From the cell containing the given text, extract its center point as (X, Y) coordinate. 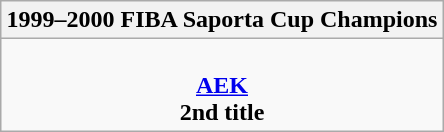
1999–2000 FIBA Saporta Cup Champions (222, 20)
AEK 2nd title (222, 85)
